Output the (X, Y) coordinate of the center of the cell containing the given text.  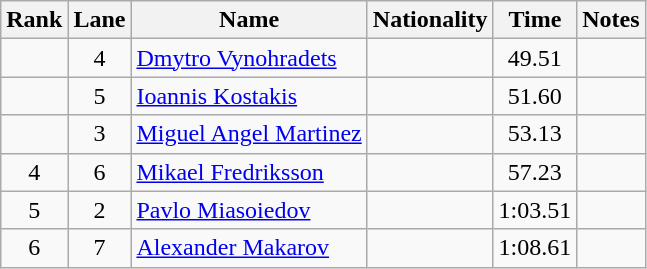
51.60 (535, 96)
Pavlo Miasoiedov (249, 210)
Miguel Angel Martinez (249, 134)
1:03.51 (535, 210)
49.51 (535, 58)
1:08.61 (535, 248)
57.23 (535, 172)
Notes (611, 20)
3 (100, 134)
Mikael Fredriksson (249, 172)
Nationality (430, 20)
2 (100, 210)
Time (535, 20)
Lane (100, 20)
Rank (34, 20)
Ioannis Kostakis (249, 96)
Name (249, 20)
53.13 (535, 134)
Dmytro Vynohradets (249, 58)
Alexander Makarov (249, 248)
7 (100, 248)
